Extract the (x, y) coordinate from the center of the cell holding the provided text.  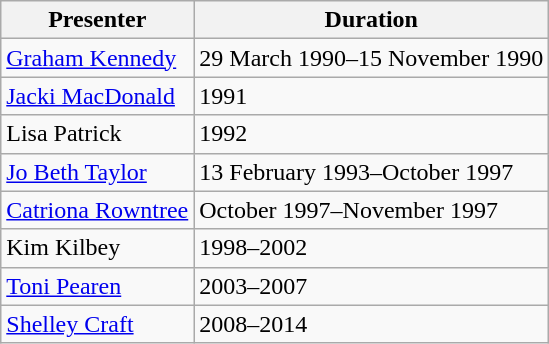
1992 (372, 134)
Lisa Patrick (98, 134)
Jacki MacDonald (98, 96)
Presenter (98, 20)
29 March 1990–15 November 1990 (372, 58)
Toni Pearen (98, 286)
1991 (372, 96)
Shelley Craft (98, 324)
Jo Beth Taylor (98, 172)
2008–2014 (372, 324)
Catriona Rowntree (98, 210)
Graham Kennedy (98, 58)
1998–2002 (372, 248)
October 1997–November 1997 (372, 210)
2003–2007 (372, 286)
Duration (372, 20)
13 February 1993–October 1997 (372, 172)
Kim Kilbey (98, 248)
